Provide the (x, y) coordinate of the cell's center where the given text is located.  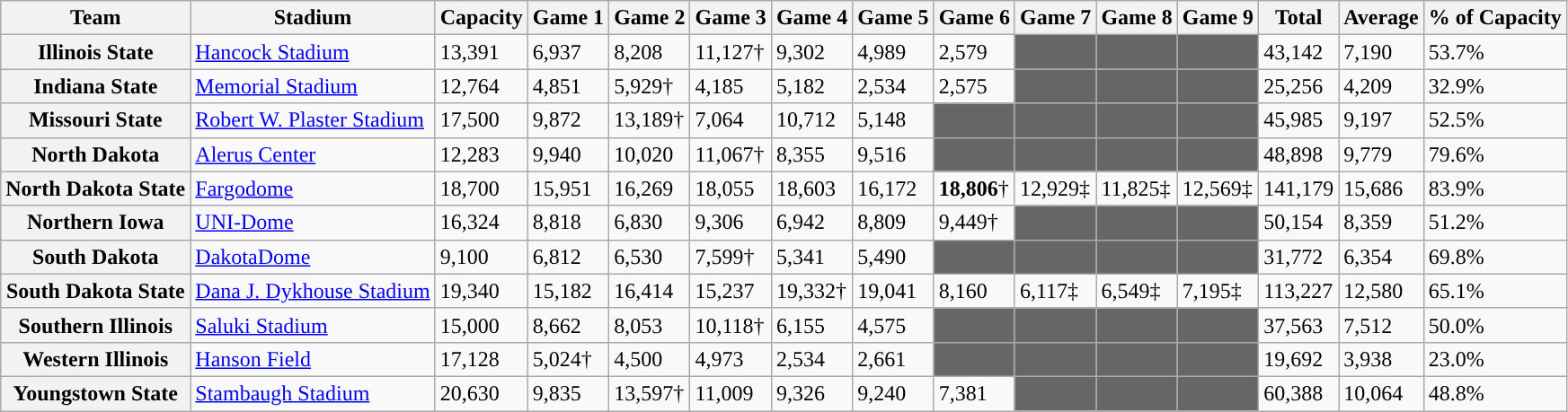
18,700 (482, 188)
19,041 (893, 291)
8,355 (811, 154)
5,929† (650, 86)
10,020 (650, 154)
13,597† (650, 393)
18,055 (731, 188)
4,989 (893, 52)
11,009 (731, 393)
Saluki Stadium (313, 325)
Game 9 (1218, 18)
16,172 (893, 188)
12,569‡ (1218, 188)
North Dakota State (95, 188)
Memorial Stadium (313, 86)
37,563 (1299, 325)
65.1% (1495, 291)
6,549‡ (1137, 291)
5,490 (893, 257)
6,530 (650, 257)
Team (95, 18)
13,391 (482, 52)
17,128 (482, 359)
31,772 (1299, 257)
9,100 (482, 257)
18,806† (974, 188)
DakotaDome (313, 257)
5,148 (893, 120)
9,835 (568, 393)
6,354 (1382, 257)
6,812 (568, 257)
12,283 (482, 154)
20,630 (482, 393)
Missouri State (95, 120)
13,189† (650, 120)
12,580 (1382, 291)
7,512 (1382, 325)
19,340 (482, 291)
Game 4 (811, 18)
9,240 (893, 393)
4,973 (731, 359)
8,359 (1382, 223)
45,985 (1299, 120)
Robert W. Plaster Stadium (313, 120)
32.9% (1495, 86)
Capacity (482, 18)
Southern Illinois (95, 325)
11,127† (731, 52)
9,302 (811, 52)
Western Illinois (95, 359)
52.5% (1495, 120)
5,182 (811, 86)
6,937 (568, 52)
11,067† (731, 154)
48,898 (1299, 154)
Average (1382, 18)
7,381 (974, 393)
8,662 (568, 325)
50.0% (1495, 325)
9,449† (974, 223)
Alerus Center (313, 154)
8,053 (650, 325)
16,324 (482, 223)
4,851 (568, 86)
15,686 (1382, 188)
19,332† (811, 291)
69.8% (1495, 257)
15,237 (731, 291)
Game 3 (731, 18)
South Dakota State (95, 291)
51.2% (1495, 223)
15,182 (568, 291)
6,942 (811, 223)
16,269 (650, 188)
9,872 (568, 120)
Game 8 (1137, 18)
7,195‡ (1218, 291)
4,575 (893, 325)
Indiana State (95, 86)
12,764 (482, 86)
6,830 (650, 223)
11,825‡ (1137, 188)
Game 2 (650, 18)
9,516 (893, 154)
Stadium (313, 18)
48.8% (1495, 393)
7,190 (1382, 52)
Dana J. Dykhouse Stadium (313, 291)
2,661 (893, 359)
4,209 (1382, 86)
Illinois State (95, 52)
15,951 (568, 188)
Stambaugh Stadium (313, 393)
Game 6 (974, 18)
9,306 (731, 223)
10,064 (1382, 393)
5,024† (568, 359)
Total (1299, 18)
43,142 (1299, 52)
Fargodome (313, 188)
23.0% (1495, 359)
10,118† (731, 325)
Northern Iowa (95, 223)
4,185 (731, 86)
79.6% (1495, 154)
9,197 (1382, 120)
10,712 (811, 120)
North Dakota (95, 154)
18,603 (811, 188)
141,179 (1299, 188)
Game 7 (1055, 18)
15,000 (482, 325)
53.7% (1495, 52)
Hanson Field (313, 359)
2,575 (974, 86)
12,929‡ (1055, 188)
8,208 (650, 52)
UNI-Dome (313, 223)
6,155 (811, 325)
8,818 (568, 223)
16,414 (650, 291)
% of Capacity (1495, 18)
Hancock Stadium (313, 52)
South Dakota (95, 257)
Game 5 (893, 18)
19,692 (1299, 359)
9,326 (811, 393)
8,160 (974, 291)
2,579 (974, 52)
7,064 (731, 120)
25,256 (1299, 86)
5,341 (811, 257)
60,388 (1299, 393)
83.9% (1495, 188)
Game 1 (568, 18)
9,940 (568, 154)
4,500 (650, 359)
3,938 (1382, 359)
50,154 (1299, 223)
Youngstown State (95, 393)
113,227 (1299, 291)
17,500 (482, 120)
6,117‡ (1055, 291)
7,599† (731, 257)
9,779 (1382, 154)
8,809 (893, 223)
